Find where the given text appears and provide that cell's center as (X, Y) coordinate. 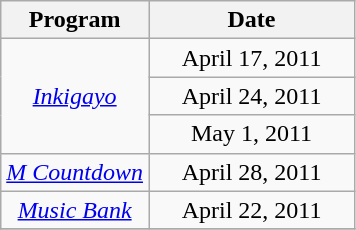
April 22, 2011 (251, 210)
M Countdown (75, 172)
Program (75, 20)
April 28, 2011 (251, 172)
Date (251, 20)
May 1, 2011 (251, 134)
Inkigayo (75, 96)
April 17, 2011 (251, 58)
Music Bank (75, 210)
April 24, 2011 (251, 96)
